For the text-containing cell, return its midpoint in [X, Y] coordinate format. 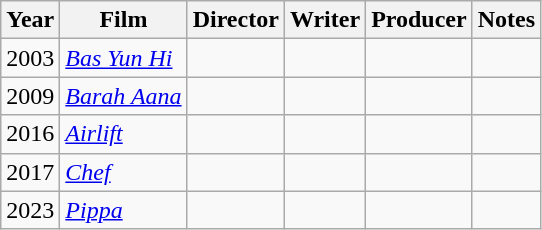
Year [30, 20]
Pippa [124, 210]
Film [124, 20]
Writer [324, 20]
2016 [30, 134]
2003 [30, 58]
Airlift [124, 134]
Chef [124, 172]
Barah Aana [124, 96]
Notes [506, 20]
2023 [30, 210]
Bas Yun Hi [124, 58]
Director [236, 20]
Producer [420, 20]
2009 [30, 96]
2017 [30, 172]
